Return (x, y) of the center of cell containing provided text 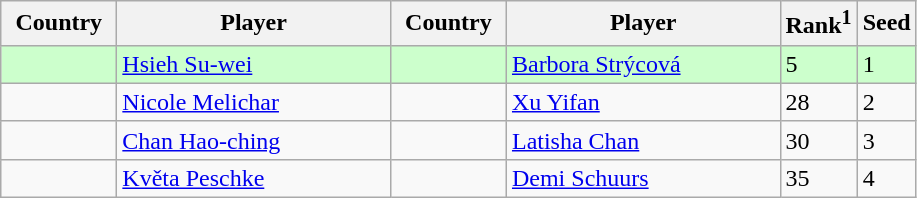
4 (886, 178)
Seed (886, 24)
Rank1 (818, 24)
Nicole Melichar (254, 102)
1 (886, 64)
5 (818, 64)
Hsieh Su-wei (254, 64)
Latisha Chan (643, 140)
35 (818, 178)
2 (886, 102)
3 (886, 140)
30 (818, 140)
Xu Yifan (643, 102)
Květa Peschke (254, 178)
28 (818, 102)
Chan Hao-ching (254, 140)
Demi Schuurs (643, 178)
Barbora Strýcová (643, 64)
